Return [X, Y] of the center of cell containing provided text 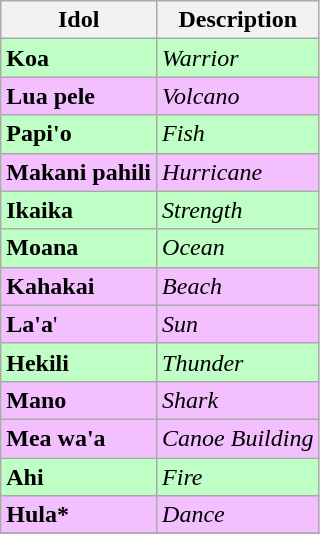
Koa [79, 58]
Dance [238, 515]
Mea wa'a [79, 438]
Idol [79, 20]
Warrior [238, 58]
Shark [238, 400]
Beach [238, 286]
Fire [238, 477]
Ocean [238, 248]
Ikaika [79, 210]
Volcano [238, 96]
Hekili [79, 362]
Mano [79, 400]
Papi'o [79, 134]
Description [238, 20]
Kahakai [79, 286]
Hurricane [238, 172]
Ahi [79, 477]
La'a' [79, 324]
Hula* [79, 515]
Canoe Building [238, 438]
Sun [238, 324]
Thunder [238, 362]
Makani pahili [79, 172]
Lua pele [79, 96]
Fish [238, 134]
Moana [79, 248]
Strength [238, 210]
